Output the (x, y) coordinate of the center of the cell containing the given text.  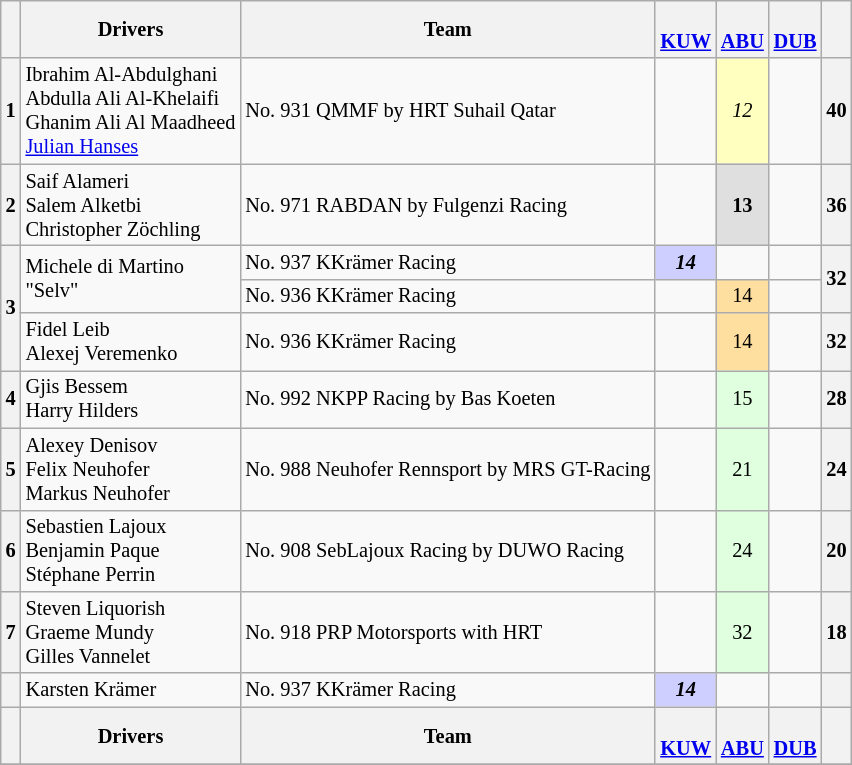
7 (11, 632)
Saif Alameri Salem Alketbi Christopher Zöchling (131, 205)
Alexey Denisov Felix Neuhofer Markus Neuhofer (131, 469)
12 (742, 111)
Sebastien Lajoux Benjamin Paque Stéphane Perrin (131, 551)
Michele di Martino "Selv" (131, 278)
Gjis Bessem Harry Hilders (131, 399)
Fidel Leib Alexej Veremenko (131, 342)
40 (836, 111)
21 (742, 469)
Steven Liquorish Graeme Mundy Gilles Vannelet (131, 632)
20 (836, 551)
No. 908 SebLajoux Racing by DUWO Racing (448, 551)
No. 988 Neuhofer Rennsport by MRS GT-Racing (448, 469)
6 (11, 551)
28 (836, 399)
No. 931 QMMF by HRT Suhail Qatar (448, 111)
5 (11, 469)
Karsten Krämer (131, 690)
No. 918 PRP Motorsports with HRT (448, 632)
4 (11, 399)
Ibrahim Al-Abdulghani Abdulla Ali Al-Khelaifi Ghanim Ali Al Maadheed Julian Hanses (131, 111)
No. 992 NKPP Racing by Bas Koeten (448, 399)
2 (11, 205)
15 (742, 399)
No. 971 RABDAN by Fulgenzi Racing (448, 205)
36 (836, 205)
13 (742, 205)
1 (11, 111)
3 (11, 308)
18 (836, 632)
